Detect which cell encompasses the target text, then output its [x, y] center coordinate. 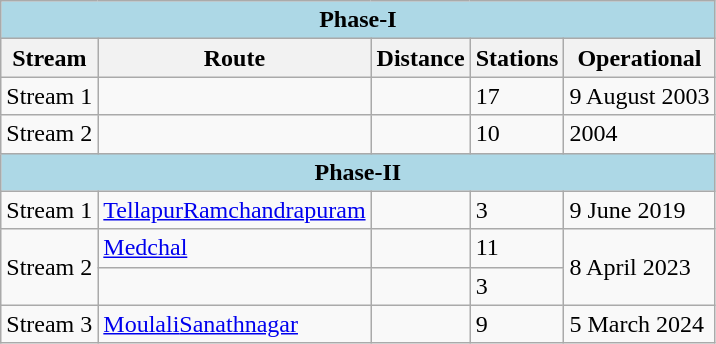
Stream [50, 58]
Medchal [234, 248]
Phase-II [358, 172]
17 [517, 96]
Stream 3 [50, 324]
Phase-I [358, 20]
8 April 2023 [640, 267]
Distance [420, 58]
11 [517, 248]
9 August 2003 [640, 96]
Route [234, 58]
10 [517, 134]
MoulaliSanathnagar [234, 324]
2004 [640, 134]
Stations [517, 58]
Operational [640, 58]
TellapurRamchandrapuram [234, 210]
9 [517, 324]
5 March 2024 [640, 324]
9 June 2019 [640, 210]
